Capture the cell that displays the provided text and extract its (x, y) central coordinate. 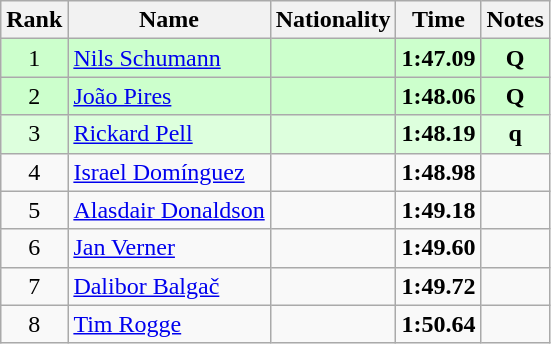
3 (34, 134)
Rickard Pell (169, 134)
2 (34, 96)
Dalibor Balgač (169, 286)
5 (34, 210)
1:49.72 (438, 286)
Tim Rogge (169, 324)
1:50.64 (438, 324)
6 (34, 248)
q (515, 134)
1:48.19 (438, 134)
Name (169, 20)
1:48.98 (438, 172)
Jan Verner (169, 248)
7 (34, 286)
Nils Schumann (169, 58)
1 (34, 58)
João Pires (169, 96)
8 (34, 324)
Israel Domínguez (169, 172)
Rank (34, 20)
Time (438, 20)
1:49.60 (438, 248)
1:49.18 (438, 210)
1:48.06 (438, 96)
Notes (515, 20)
4 (34, 172)
Nationality (333, 20)
Alasdair Donaldson (169, 210)
1:47.09 (438, 58)
